Search for the cell housing the specified text and yield its [X, Y] center coordinate. 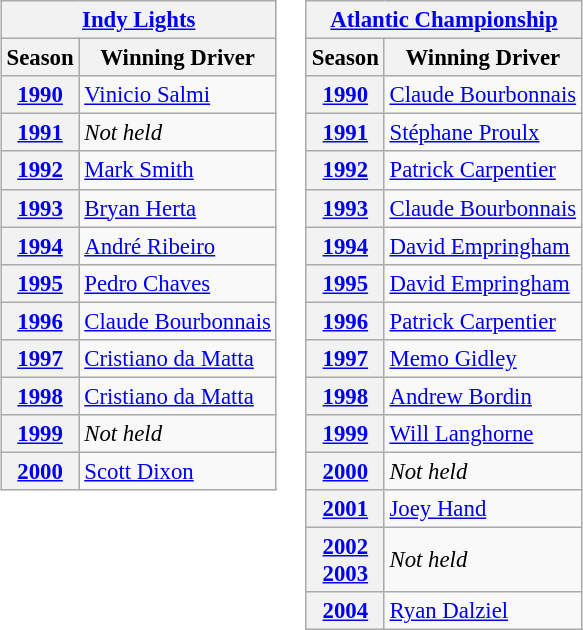
Indy Lights [138, 20]
Bryan Herta [178, 208]
Stéphane Proulx [482, 133]
Joey Hand [482, 509]
20022003 [345, 560]
2001 [345, 509]
Ryan Dalziel [482, 611]
Scott Dixon [178, 471]
André Ribeiro [178, 246]
Pedro Chaves [178, 283]
Atlantic Championship [444, 20]
Memo Gidley [482, 358]
Mark Smith [178, 170]
Will Langhorne [482, 434]
2004 [345, 611]
Andrew Bordin [482, 396]
Vinicio Salmi [178, 95]
